From the cell containing the given text, extract its center point as [X, Y] coordinate. 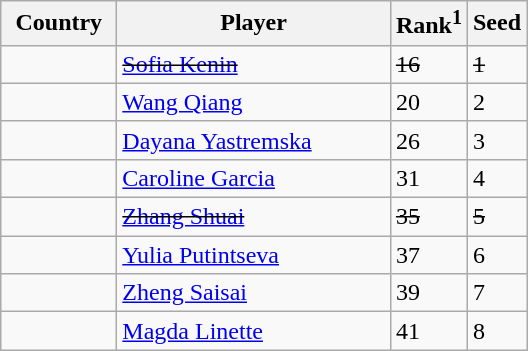
Zheng Saisai [254, 293]
Dayana Yastremska [254, 140]
Yulia Putintseva [254, 255]
20 [428, 102]
39 [428, 293]
Magda Linette [254, 331]
2 [496, 102]
35 [428, 217]
5 [496, 217]
4 [496, 178]
6 [496, 255]
26 [428, 140]
3 [496, 140]
16 [428, 64]
37 [428, 255]
Country [59, 24]
Sofia Kenin [254, 64]
Caroline Garcia [254, 178]
41 [428, 331]
31 [428, 178]
1 [496, 64]
Zhang Shuai [254, 217]
Seed [496, 24]
7 [496, 293]
Rank1 [428, 24]
Wang Qiang [254, 102]
Player [254, 24]
8 [496, 331]
